Scan for the cell matching the given text and deliver its (x, y) coordinate at center. 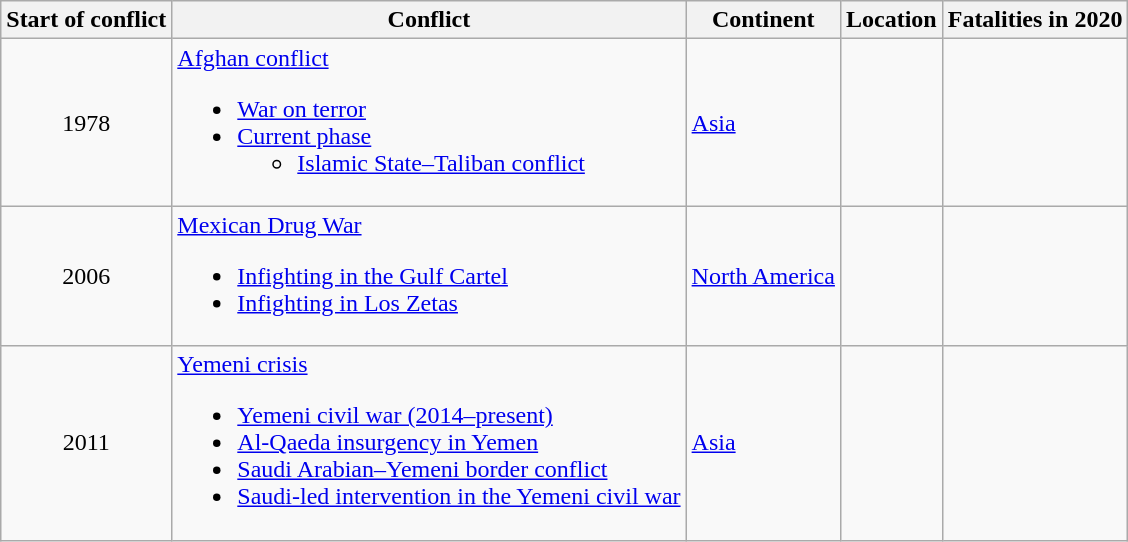
2006 (86, 276)
Start of conflict (86, 20)
Afghan conflictWar on terrorCurrent phaseIslamic State–Taliban conflict (429, 122)
1978 (86, 122)
Mexican Drug WarInfighting in the Gulf CartelInfighting in Los Zetas (429, 276)
Location (891, 20)
Continent (763, 20)
Conflict (429, 20)
2011 (86, 443)
North America (763, 276)
Fatalities in 2020 (1035, 20)
